Pinpoint the cell where the given text exists, returning its (X, Y) midpoint coordinate. 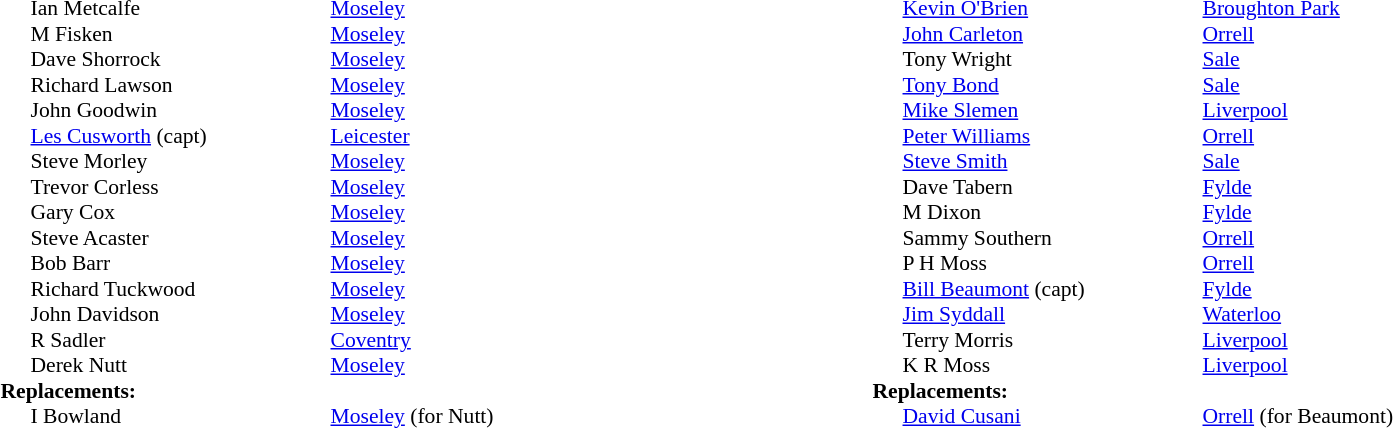
M Fisken (180, 34)
Trevor Corless (180, 187)
Jim Syddall (1053, 315)
Tony Wright (1053, 59)
Steve Smith (1053, 161)
Leicester (412, 136)
Bob Barr (180, 263)
Sammy Southern (1053, 238)
K R Moss (1053, 365)
Coventry (412, 340)
Gary Cox (180, 213)
Steve Morley (180, 161)
Richard Lawson (180, 85)
M Dixon (1053, 213)
Replacements: (246, 391)
Tony Bond (1053, 85)
Terry Morris (1053, 340)
R Sadler (180, 340)
John Carleton (1053, 34)
Derek Nutt (180, 365)
Dave Tabern (1053, 187)
Dave Shorrock (180, 59)
John Goodwin (180, 111)
John Davidson (180, 315)
P H Moss (1053, 263)
Richard Tuckwood (180, 289)
Bill Beaumont (capt) (1053, 289)
Peter Williams (1053, 136)
Steve Acaster (180, 238)
Les Cusworth (capt) (180, 136)
Mike Slemen (1053, 111)
